Search for the cell housing the specified text and yield its (X, Y) center coordinate. 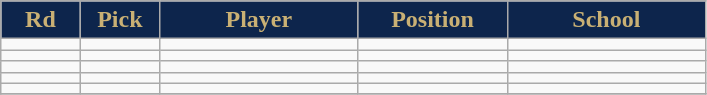
Rd (40, 20)
Player (260, 20)
Position (432, 20)
School (606, 20)
Pick (120, 20)
